Extract the (X, Y) coordinate from the center of the cell holding the provided text.  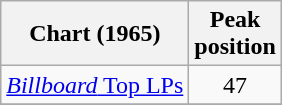
Chart (1965) (95, 34)
47 (235, 85)
Billboard Top LPs (95, 85)
Peakposition (235, 34)
